Extract the [x, y] coordinate from the center of the cell holding the provided text.  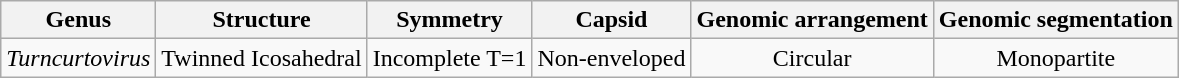
Genomic arrangement [812, 20]
Genus [78, 20]
Capsid [612, 20]
Monopartite [1056, 58]
Turncurtovirus [78, 58]
Twinned Icosahedral [262, 58]
Circular [812, 58]
Incomplete T=1 [450, 58]
Structure [262, 20]
Genomic segmentation [1056, 20]
Symmetry [450, 20]
Non-enveloped [612, 58]
